Detect which cell encompasses the target text, then output its [x, y] center coordinate. 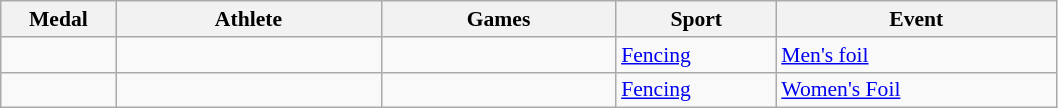
Sport [696, 19]
Medal [58, 19]
Men's foil [916, 55]
Athlete [248, 19]
Women's Foil [916, 90]
Games [498, 19]
Event [916, 19]
